Determine the [X, Y] coordinate at the center of the cell enclosing the given text.  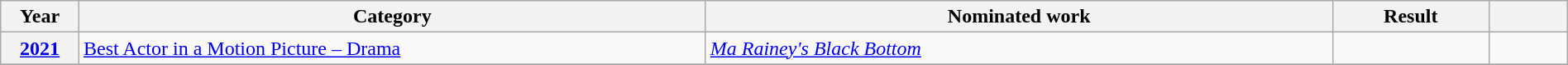
Result [1411, 17]
Category [392, 17]
2021 [40, 48]
Best Actor in a Motion Picture – Drama [392, 48]
Nominated work [1019, 17]
Ma Rainey's Black Bottom [1019, 48]
Year [40, 17]
